Output the [x, y] coordinate of the center of the cell containing the given text.  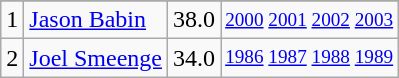
34.0 [194, 58]
2000 2001 2002 2003 [310, 20]
Joel Smeenge [96, 58]
1 [12, 20]
Jason Babin [96, 20]
38.0 [194, 20]
1986 1987 1988 1989 [310, 58]
2 [12, 58]
